Extract the (x, y) coordinate from the center of the cell holding the provided text.  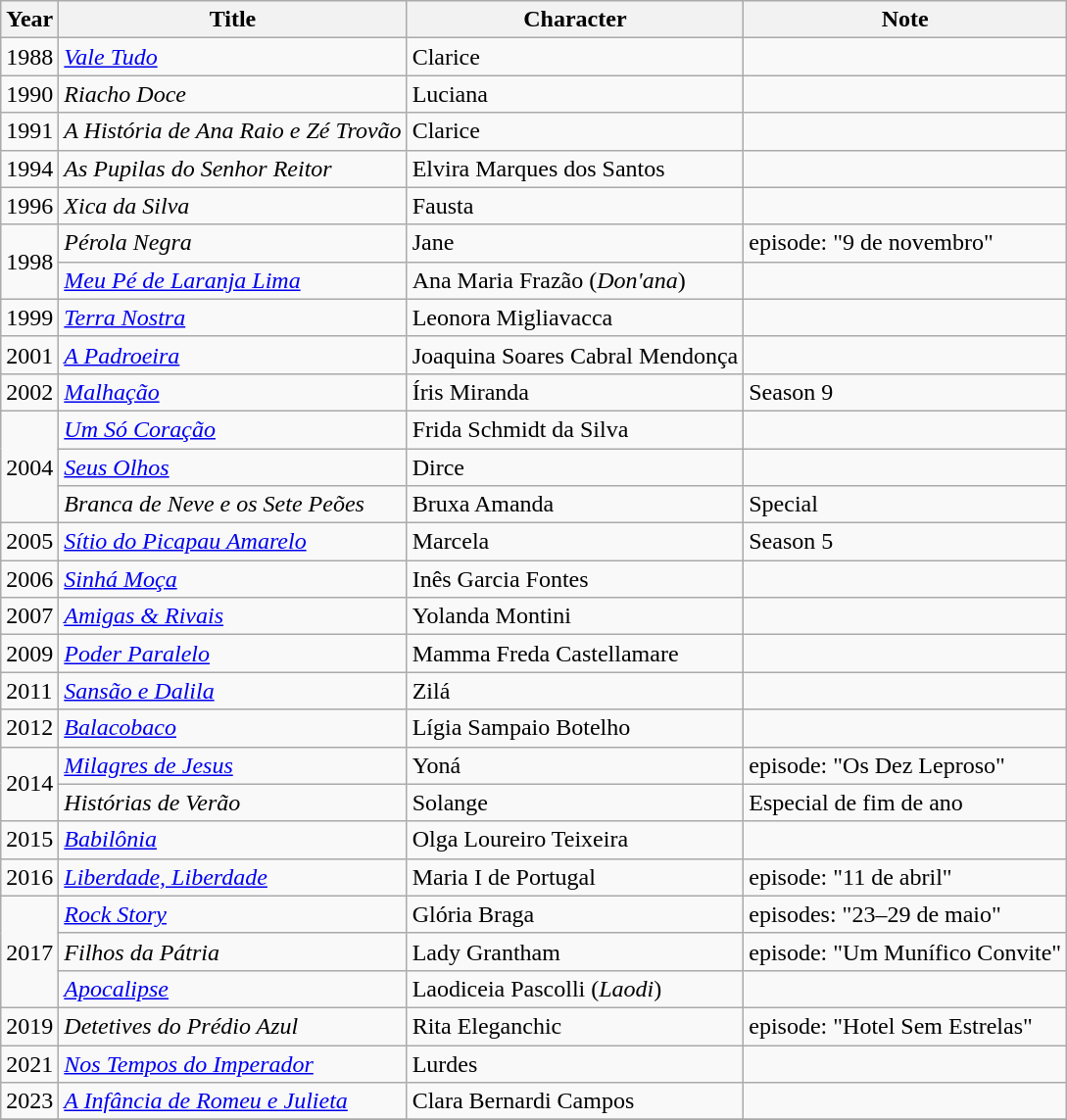
Frida Schmidt da Silva (575, 429)
Ana Maria Frazão (Don'ana) (575, 280)
2016 (29, 877)
Yoná (575, 765)
2014 (29, 784)
episodes: "23–29 de maio" (905, 914)
A Infância de Romeu e Julieta (233, 1101)
1988 (29, 57)
Vale Tudo (233, 57)
1996 (29, 206)
Apocalipse (233, 989)
2017 (29, 951)
Branca de Neve e os Sete Peões (233, 505)
1994 (29, 169)
Laodiceia Pascolli (Laodi) (575, 989)
Maria I de Portugal (575, 877)
episode: "Um Munífico Convite" (905, 951)
Amigas & Rivais (233, 616)
Riacho Doce (233, 94)
2006 (29, 579)
Marcela (575, 542)
Solange (575, 803)
Poder Paralelo (233, 654)
2001 (29, 355)
Lurdes (575, 1063)
Dirce (575, 467)
Character (575, 20)
Bruxa Amanda (575, 505)
Histórias de Verão (233, 803)
Sansão e Dalila (233, 691)
A Padroeira (233, 355)
Íris Miranda (575, 392)
1998 (29, 262)
1991 (29, 131)
Malhação (233, 392)
Pérola Negra (233, 243)
Rock Story (233, 914)
Elvira Marques dos Santos (575, 169)
A História de Ana Raio e Zé Trovão (233, 131)
Fausta (575, 206)
2002 (29, 392)
1990 (29, 94)
2007 (29, 616)
Season 9 (905, 392)
Glória Braga (575, 914)
Mamma Freda Castellamare (575, 654)
episode: "9 de novembro" (905, 243)
Lady Grantham (575, 951)
Seus Olhos (233, 467)
Zilá (575, 691)
2015 (29, 840)
Year (29, 20)
1999 (29, 317)
Meu Pé de Laranja Lima (233, 280)
2019 (29, 1026)
Clara Bernardi Campos (575, 1101)
episode: "Os Dez Leproso" (905, 765)
Special (905, 505)
Babilônia (233, 840)
Liberdade, Liberdade (233, 877)
Jane (575, 243)
Detetives do Prédio Azul (233, 1026)
Lígia Sampaio Botelho (575, 728)
Filhos da Pátria (233, 951)
Especial de fim de ano (905, 803)
2012 (29, 728)
Inês Garcia Fontes (575, 579)
Olga Loureiro Teixeira (575, 840)
2011 (29, 691)
Sítio do Picapau Amarelo (233, 542)
As Pupilas do Senhor Reitor (233, 169)
Sinhá Moça (233, 579)
2023 (29, 1101)
Luciana (575, 94)
Nos Tempos do Imperador (233, 1063)
Note (905, 20)
2021 (29, 1063)
2005 (29, 542)
Um Só Coração (233, 429)
Terra Nostra (233, 317)
Leonora Migliavacca (575, 317)
2004 (29, 466)
Xica da Silva (233, 206)
Title (233, 20)
Milagres de Jesus (233, 765)
Yolanda Montini (575, 616)
Joaquina Soares Cabral Mendonça (575, 355)
Balacobaco (233, 728)
Rita Eleganchic (575, 1026)
Season 5 (905, 542)
2009 (29, 654)
episode: "11 de abril" (905, 877)
episode: "Hotel Sem Estrelas" (905, 1026)
